Scan for the cell matching the given text and deliver its [X, Y] coordinate at center. 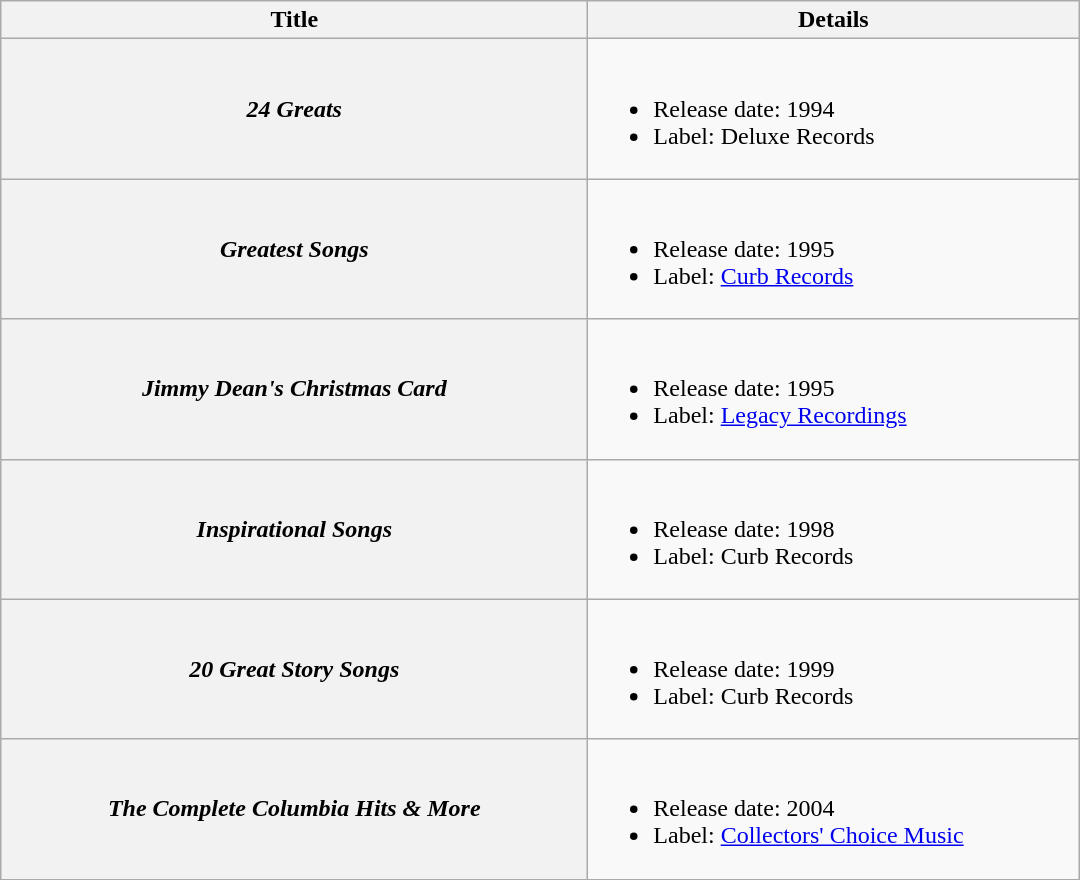
The Complete Columbia Hits & More [294, 809]
Release date: 1999Label: Curb Records [834, 669]
Title [294, 20]
Release date: 2004Label: Collectors' Choice Music [834, 809]
Details [834, 20]
Release date: 1994Label: Deluxe Records [834, 109]
Release date: 1995Label: Legacy Recordings [834, 389]
Release date: 1995Label: Curb Records [834, 249]
Greatest Songs [294, 249]
Jimmy Dean's Christmas Card [294, 389]
Release date: 1998Label: Curb Records [834, 529]
20 Great Story Songs [294, 669]
24 Greats [294, 109]
Inspirational Songs [294, 529]
